Return the [x, y] coordinate for the center point of the cell that contains the specified text.  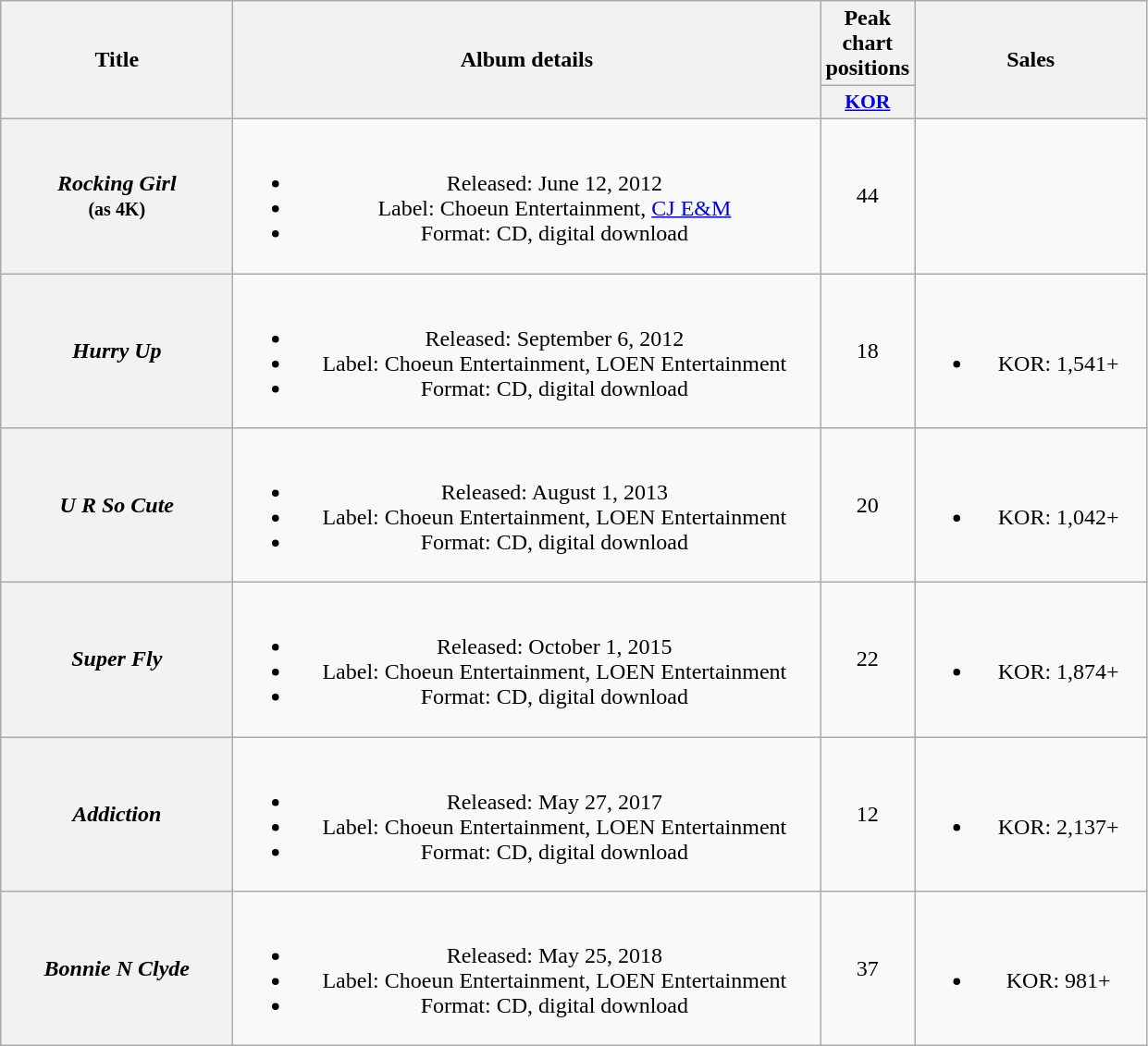
KOR: 1,541+ [1031, 351]
Released: September 6, 2012Label: Choeun Entertainment, LOEN EntertainmentFormat: CD, digital download [527, 351]
Bonnie N Clyde [117, 969]
Released: June 12, 2012Label: Choeun Entertainment, CJ E&MFormat: CD, digital download [527, 196]
12 [868, 814]
Released: May 25, 2018Label: Choeun Entertainment, LOEN EntertainmentFormat: CD, digital download [527, 969]
37 [868, 969]
Sales [1031, 60]
Rocking Girl(as 4K) [117, 196]
18 [868, 351]
20 [868, 505]
Peakchartpositions [868, 43]
KOR: 2,137+ [1031, 814]
Hurry Up [117, 351]
Addiction [117, 814]
Title [117, 60]
Album details [527, 60]
Super Fly [117, 660]
KOR: 1,874+ [1031, 660]
44 [868, 196]
Released: August 1, 2013Label: Choeun Entertainment, LOEN EntertainmentFormat: CD, digital download [527, 505]
U R So Cute [117, 505]
Released: May 27, 2017Label: Choeun Entertainment, LOEN EntertainmentFormat: CD, digital download [527, 814]
KOR: 981+ [1031, 969]
Released: October 1, 2015Label: Choeun Entertainment, LOEN EntertainmentFormat: CD, digital download [527, 660]
22 [868, 660]
KOR [868, 103]
KOR: 1,042+ [1031, 505]
